From the cell containing the given text, extract its center point as (X, Y) coordinate. 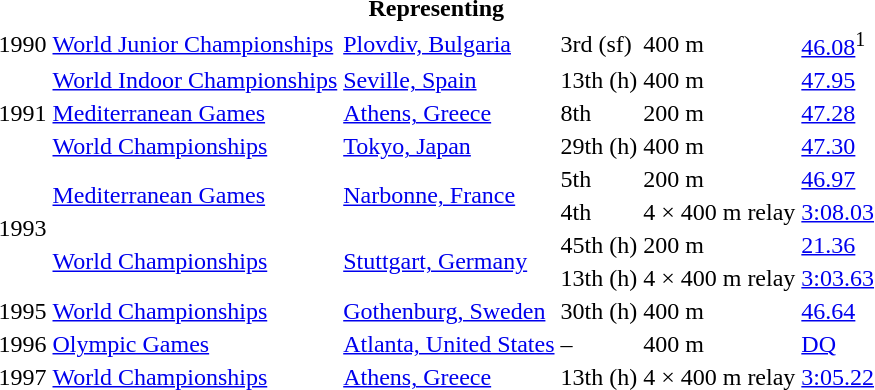
8th (599, 113)
Olympic Games (195, 344)
29th (h) (599, 146)
4th (599, 212)
– (599, 344)
Gothenburg, Sweden (449, 311)
Narbonne, France (449, 196)
Plovdiv, Bulgaria (449, 44)
Seville, Spain (449, 80)
World Indoor Championships (195, 80)
Stuttgart, Germany (449, 262)
3rd (sf) (599, 44)
5th (599, 179)
World Junior Championships (195, 44)
45th (h) (599, 245)
30th (h) (599, 311)
Athens, Greece (449, 113)
Tokyo, Japan (449, 146)
Atlanta, United States (449, 344)
